Provide the [X, Y] coordinate of the cell's center where the given text is located.  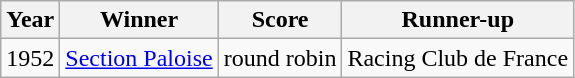
round robin [280, 58]
Runner-up [458, 20]
1952 [30, 58]
Section Paloise [139, 58]
Winner [139, 20]
Score [280, 20]
Year [30, 20]
Racing Club de France [458, 58]
